Search for the cell housing the specified text and yield its (X, Y) center coordinate. 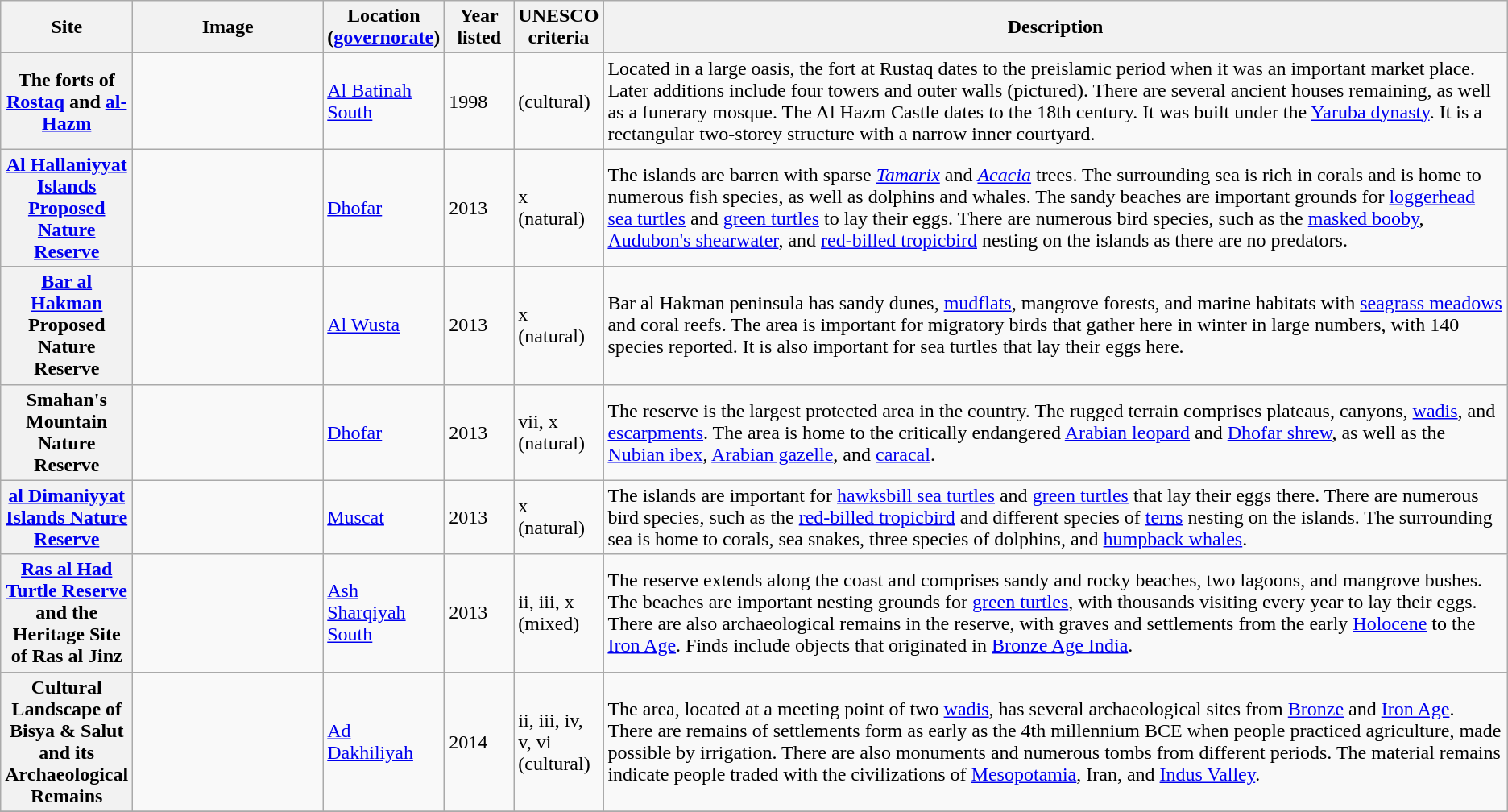
1998 (479, 101)
Smahan's Mountain Nature Reserve (67, 432)
al Dimaniyyat Islands Nature Reserve (67, 517)
UNESCO criteria (559, 27)
Al Hallaniyyat Islands Proposed Nature Reserve (67, 208)
Ad Dakhiliyah (383, 741)
Description (1055, 27)
ii, iii, x (mixed) (559, 613)
Cultural Landscape of Bisya & Salut and its Archaeological Remains (67, 741)
The forts of Rostaq and al-Hazm (67, 101)
Site (67, 27)
ii, iii, iv, v, vi (cultural) (559, 741)
Bar al Hakman Proposed Nature Reserve (67, 325)
(cultural) (559, 101)
Location (governorate) (383, 27)
Muscat (383, 517)
vii, x (natural) (559, 432)
Al Wusta (383, 325)
2014 (479, 741)
Year listed (479, 27)
Ras al Had Turtle Reserve and the Heritage Site of Ras al Jinz (67, 613)
Ash Sharqiyah South (383, 613)
Image (228, 27)
Al Batinah South (383, 101)
